Return [X, Y] of the center of cell containing provided text 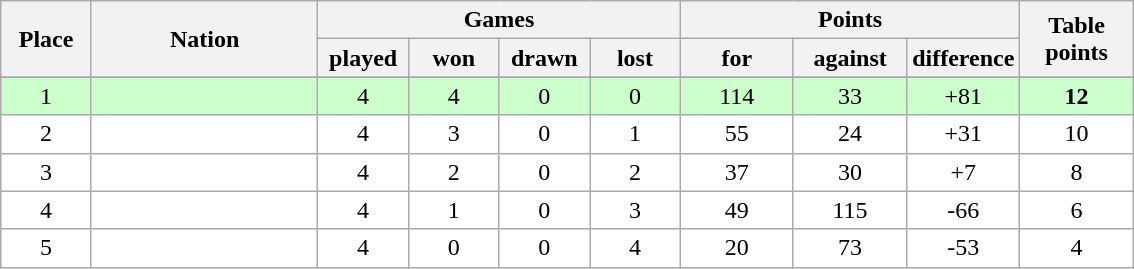
20 [736, 248]
8 [1076, 172]
won [454, 58]
114 [736, 96]
30 [850, 172]
+81 [964, 96]
Points [850, 20]
-66 [964, 210]
49 [736, 210]
played [364, 58]
Place [46, 39]
10 [1076, 134]
12 [1076, 96]
against [850, 58]
6 [1076, 210]
115 [850, 210]
+31 [964, 134]
55 [736, 134]
drawn [544, 58]
for [736, 58]
+7 [964, 172]
5 [46, 248]
-53 [964, 248]
lost [636, 58]
Tablepoints [1076, 39]
37 [736, 172]
33 [850, 96]
73 [850, 248]
24 [850, 134]
Games [499, 20]
difference [964, 58]
Nation [204, 39]
